Identify which cell holds the provided text, then report its (x, y) central coordinate. 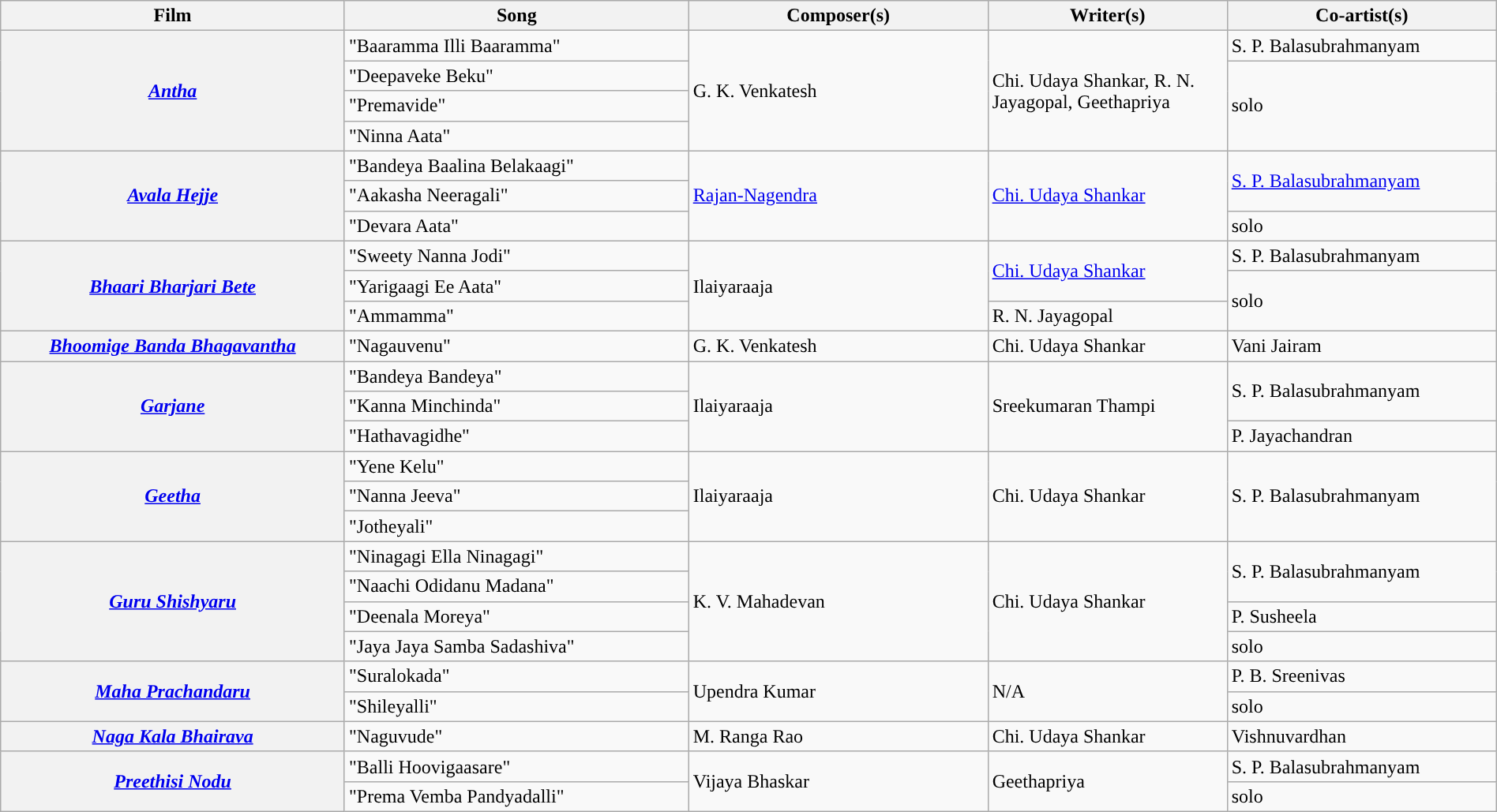
"Naachi Odidanu Madana" (516, 586)
Writer(s) (1107, 16)
"Suralokada" (516, 676)
"Devara Aata" (516, 226)
Maha Prachandaru (173, 691)
"Ammamma" (516, 316)
Antha (173, 91)
N/A (1107, 691)
Co-artist(s) (1361, 16)
Bhoomige Banda Bhagavantha (173, 346)
Vishnuvardhan (1361, 736)
Rajan-Nagendra (839, 196)
Vani Jairam (1361, 346)
Bhaari Bharjari Bete (173, 286)
"Ninagagi Ella Ninagagi" (516, 556)
"Jaya Jaya Samba Sadashiva" (516, 646)
Song (516, 16)
"Nagauvenu" (516, 346)
Vijaya Bhaskar (839, 781)
Preethisi Nodu (173, 781)
P. Susheela (1361, 616)
Chi. Udaya Shankar, R. N. Jayagopal, Geethapriya (1107, 91)
"Yarigaagi Ee Aata" (516, 286)
"Premavide" (516, 106)
"Nanna Jeeva" (516, 496)
Guru Shishyaru (173, 601)
"Balli Hoovigaasare" (516, 766)
R. N. Jayagopal (1107, 316)
K. V. Mahadevan (839, 601)
"Prema Vemba Pandyadalli" (516, 796)
"Yene Kelu" (516, 466)
P. B. Sreenivas (1361, 676)
"Ninna Aata" (516, 136)
P. Jayachandran (1361, 436)
"Shileyalli" (516, 706)
"Bandeya Bandeya" (516, 376)
"Hathavagidhe" (516, 436)
Film (173, 16)
Upendra Kumar (839, 691)
"Baaramma Illi Baaramma" (516, 46)
Geetha (173, 496)
"Bandeya Baalina Belakaagi" (516, 166)
Avala Hejje (173, 196)
Garjane (173, 406)
"Deenala Moreya" (516, 616)
"Aakasha Neeragali" (516, 196)
Sreekumaran Thampi (1107, 406)
Geethapriya (1107, 781)
"Deepaveke Beku" (516, 76)
Composer(s) (839, 16)
"Kanna Minchinda" (516, 406)
"Jotheyali" (516, 526)
Naga Kala Bhairava (173, 736)
"Sweety Nanna Jodi" (516, 256)
"Naguvude" (516, 736)
M. Ranga Rao (839, 736)
